Return the (X, Y) coordinate for the center point of the cell that contains the specified text.  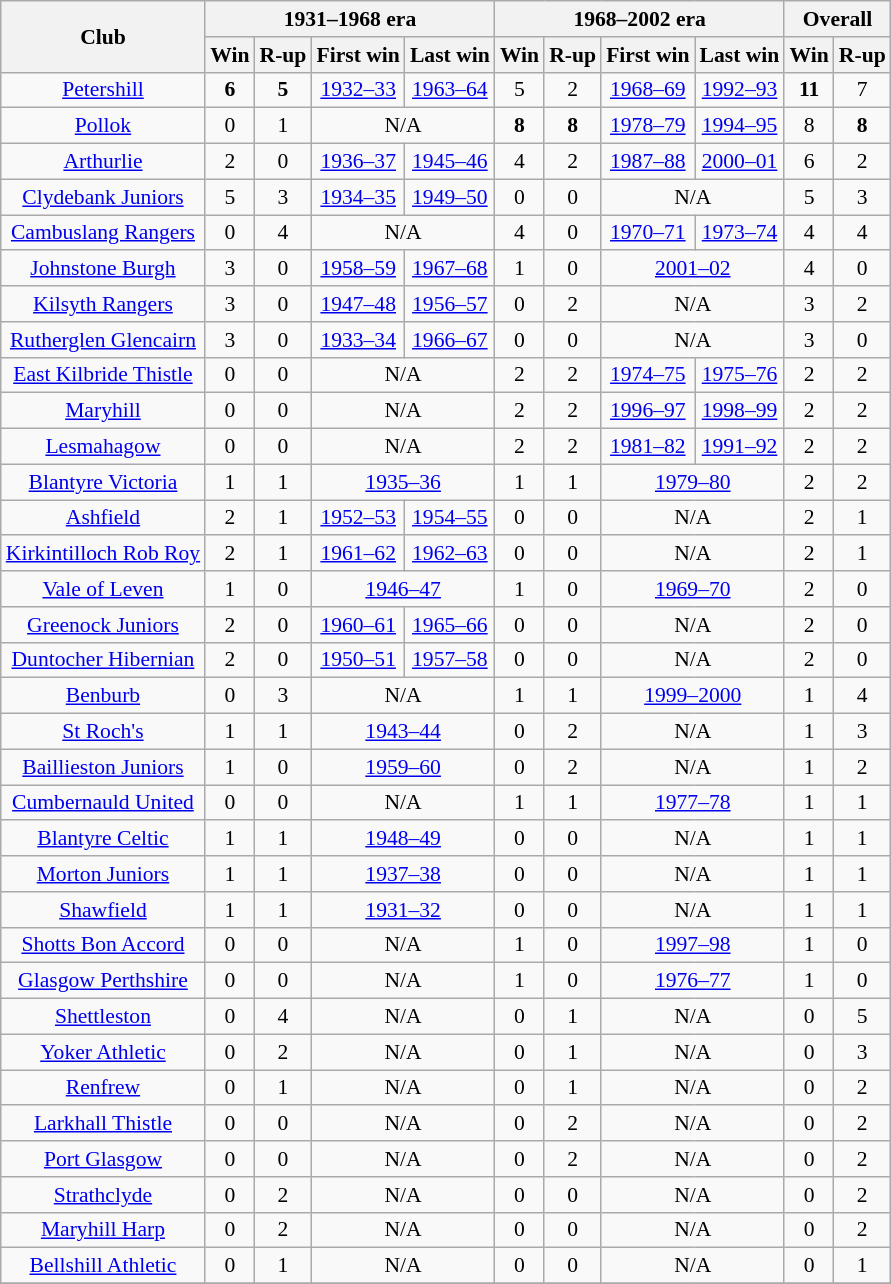
Shotts Bon Accord (103, 945)
1996–97 (648, 411)
Kilsyth Rangers (103, 304)
Baillieston Juniors (103, 767)
Maryhill (103, 411)
Larkhall Thistle (103, 1124)
Glasgow Perthshire (103, 981)
Shettleston (103, 1017)
1981–82 (648, 447)
Maryhill Harp (103, 1230)
1948–49 (402, 839)
1987–88 (648, 162)
Pollok (103, 126)
1932–33 (358, 90)
Shawfield (103, 910)
1960–61 (358, 625)
Benburb (103, 696)
1933–34 (358, 340)
1943–44 (402, 732)
1991–92 (740, 447)
1946–47 (402, 589)
11 (808, 90)
1931–1968 era (350, 19)
1966–67 (450, 340)
Kirkintilloch Rob Roy (103, 554)
Cumbernauld United (103, 803)
Renfrew (103, 1088)
Ashfield (103, 518)
1954–55 (450, 518)
Johnstone Burgh (103, 269)
Greenock Juniors (103, 625)
Morton Juniors (103, 874)
1979–80 (692, 482)
1963–64 (450, 90)
1956–57 (450, 304)
1998–99 (740, 411)
Vale of Leven (103, 589)
1967–68 (450, 269)
1976–77 (692, 981)
1978–79 (648, 126)
1937–38 (402, 874)
1975–76 (740, 375)
1968–69 (648, 90)
Cambuslang Rangers (103, 233)
1934–35 (358, 197)
1997–98 (692, 945)
Blantyre Celtic (103, 839)
1935–36 (402, 482)
Port Glasgow (103, 1159)
1959–60 (402, 767)
1945–46 (450, 162)
Overall (837, 19)
1949–50 (450, 197)
Duntocher Hibernian (103, 660)
1965–66 (450, 625)
1999–2000 (692, 696)
Club (103, 36)
Petershill (103, 90)
2000–01 (740, 162)
1969–70 (692, 589)
1992–93 (740, 90)
7 (862, 90)
1962–63 (450, 554)
Yoker Athletic (103, 1052)
St Roch's (103, 732)
1968–2002 era (640, 19)
1947–48 (358, 304)
Strathclyde (103, 1195)
1952–53 (358, 518)
Rutherglen Glencairn (103, 340)
Blantyre Victoria (103, 482)
1950–51 (358, 660)
Clydebank Juniors (103, 197)
East Kilbride Thistle (103, 375)
1994–95 (740, 126)
1973–74 (740, 233)
Lesmahagow (103, 447)
1977–78 (692, 803)
1974–75 (648, 375)
2001–02 (692, 269)
1958–59 (358, 269)
1961–62 (358, 554)
1931–32 (402, 910)
1936–37 (358, 162)
1970–71 (648, 233)
1957–58 (450, 660)
Arthurlie (103, 162)
Bellshill Athletic (103, 1266)
